Determine the (X, Y) coordinate at the center of the cell enclosing the given text.  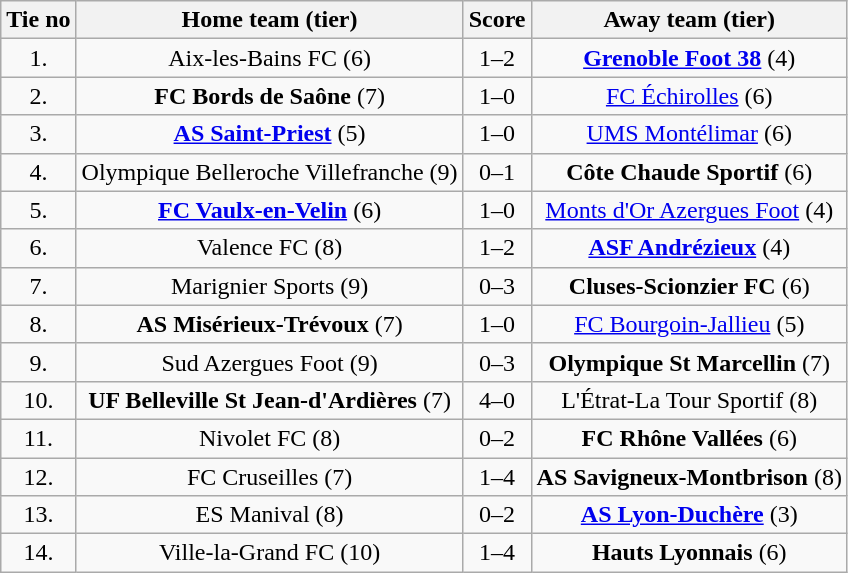
Côte Chaude Sportif (6) (689, 172)
FC Vaulx-en-Velin (6) (270, 210)
UF Belleville St Jean-d'Ardières (7) (270, 400)
11. (38, 438)
AS Misérieux-Trévoux (7) (270, 324)
AS Lyon-Duchère (3) (689, 515)
Hauts Lyonnais (6) (689, 553)
Olympique Belleroche Villefranche (9) (270, 172)
Grenoble Foot 38 (4) (689, 58)
Valence FC (8) (270, 248)
AS Saint-Priest (5) (270, 134)
3. (38, 134)
1. (38, 58)
ES Manival (8) (270, 515)
Away team (tier) (689, 20)
FC Bords de Saône (7) (270, 96)
FC Rhône Vallées (6) (689, 438)
0–1 (497, 172)
7. (38, 286)
Tie no (38, 20)
FC Cruseilles (7) (270, 477)
10. (38, 400)
9. (38, 362)
Score (497, 20)
Ville-la-Grand FC (10) (270, 553)
2. (38, 96)
14. (38, 553)
4. (38, 172)
Marignier Sports (9) (270, 286)
4–0 (497, 400)
Cluses-Scionzier FC (6) (689, 286)
Sud Azergues Foot (9) (270, 362)
Aix-les-Bains FC (6) (270, 58)
12. (38, 477)
6. (38, 248)
Olympique St Marcellin (7) (689, 362)
8. (38, 324)
UMS Montélimar (6) (689, 134)
5. (38, 210)
ASF Andrézieux (4) (689, 248)
FC Échirolles (6) (689, 96)
Monts d'Or Azergues Foot (4) (689, 210)
FC Bourgoin-Jallieu (5) (689, 324)
AS Savigneux-Montbrison (8) (689, 477)
Home team (tier) (270, 20)
Nivolet FC (8) (270, 438)
13. (38, 515)
L'Étrat-La Tour Sportif (8) (689, 400)
